Return the [X, Y] coordinate for the center point of the cell that contains the specified text.  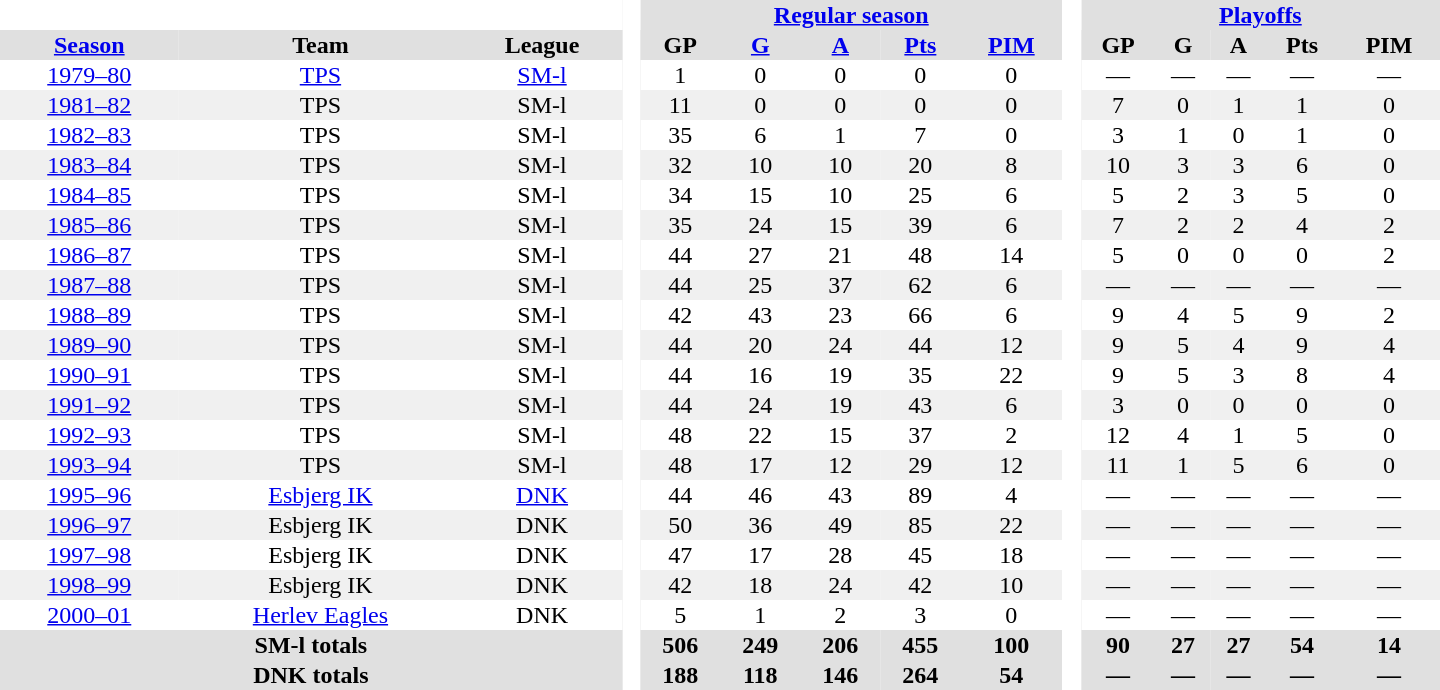
47 [680, 555]
1995–96 [90, 495]
1981–82 [90, 105]
1991–92 [90, 405]
1985–86 [90, 225]
Herlev Eagles [321, 615]
206 [840, 645]
21 [840, 255]
36 [760, 525]
1979–80 [90, 75]
28 [840, 555]
39 [920, 225]
50 [680, 525]
62 [920, 285]
32 [680, 165]
100 [1011, 645]
1997–98 [90, 555]
1996–97 [90, 525]
46 [760, 495]
Regular season [851, 15]
49 [840, 525]
506 [680, 645]
DNK totals [311, 675]
146 [840, 675]
League [542, 45]
SM-l totals [311, 645]
1992–93 [90, 435]
23 [840, 315]
1998–99 [90, 585]
Team [321, 45]
1989–90 [90, 345]
1987–88 [90, 285]
66 [920, 315]
1982–83 [90, 135]
Playoffs [1260, 15]
1986–87 [90, 255]
1984–85 [90, 195]
264 [920, 675]
118 [760, 675]
1990–91 [90, 375]
249 [760, 645]
90 [1118, 645]
1983–84 [90, 165]
2000–01 [90, 615]
16 [760, 375]
89 [920, 495]
1988–89 [90, 315]
Season [90, 45]
85 [920, 525]
188 [680, 675]
455 [920, 645]
34 [680, 195]
29 [920, 465]
45 [920, 555]
1993–94 [90, 465]
